Output the [X, Y] coordinate of the center of the cell containing the given text.  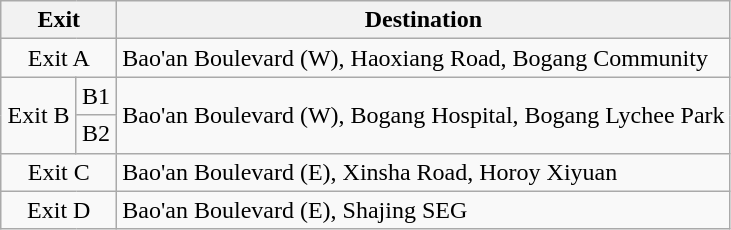
B1 [96, 96]
Bao'an Boulevard (W), Haoxiang Road, Bogang Community [424, 58]
Exit C [59, 172]
Exit A [59, 58]
Exit D [59, 210]
Exit [59, 20]
Exit B [39, 115]
Bao'an Boulevard (E), Xinsha Road, Horoy Xiyuan [424, 172]
B2 [96, 134]
Bao'an Boulevard (E), Shajing SEG [424, 210]
Destination [424, 20]
Bao'an Boulevard (W), Bogang Hospital, Bogang Lychee Park [424, 115]
